Extract the (X, Y) coordinate from the center of the cell holding the provided text.  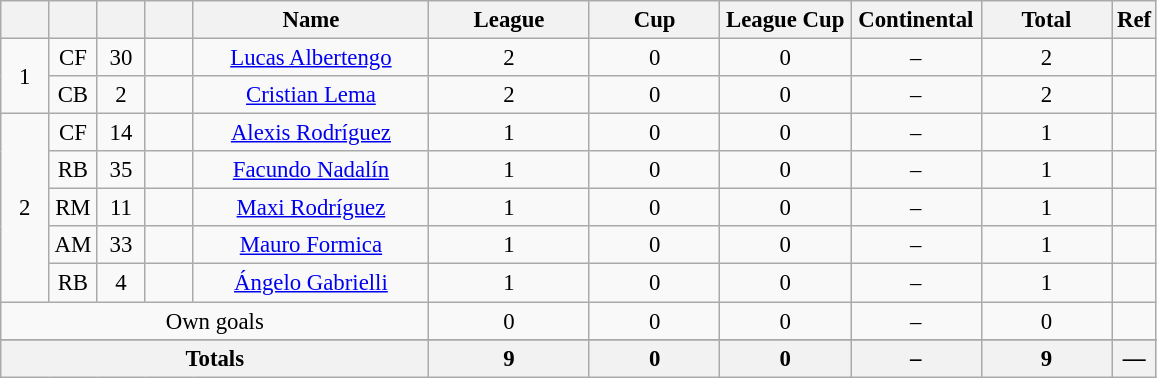
Name (311, 20)
Cristian Lema (311, 95)
Total (1046, 20)
RM (73, 208)
Totals (215, 358)
14 (121, 133)
Ángelo Gabrielli (311, 283)
35 (121, 170)
4 (121, 283)
League Cup (786, 20)
Continental (916, 20)
League (510, 20)
30 (121, 58)
33 (121, 245)
Cup (654, 20)
Facundo Nadalín (311, 170)
Own goals (215, 321)
Alexis Rodríguez (311, 133)
Maxi Rodríguez (311, 208)
Ref (1134, 20)
AM (73, 245)
Mauro Formica (311, 245)
Lucas Albertengo (311, 58)
CB (73, 95)
— (1134, 358)
11 (121, 208)
